Detect which cell encompasses the target text, then output its (X, Y) center coordinate. 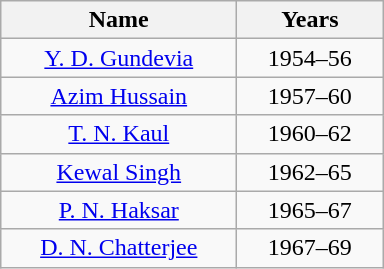
Name (119, 20)
1965–67 (310, 210)
T. N. Kaul (119, 134)
Kewal Singh (119, 172)
Years (310, 20)
1960–62 (310, 134)
P. N. Haksar (119, 210)
D. N. Chatterjee (119, 248)
Azim Hussain (119, 96)
1962–65 (310, 172)
Y. D. Gundevia (119, 58)
1957–60 (310, 96)
1954–56 (310, 58)
1967–69 (310, 248)
